Search for the cell housing the specified text and yield its [X, Y] center coordinate. 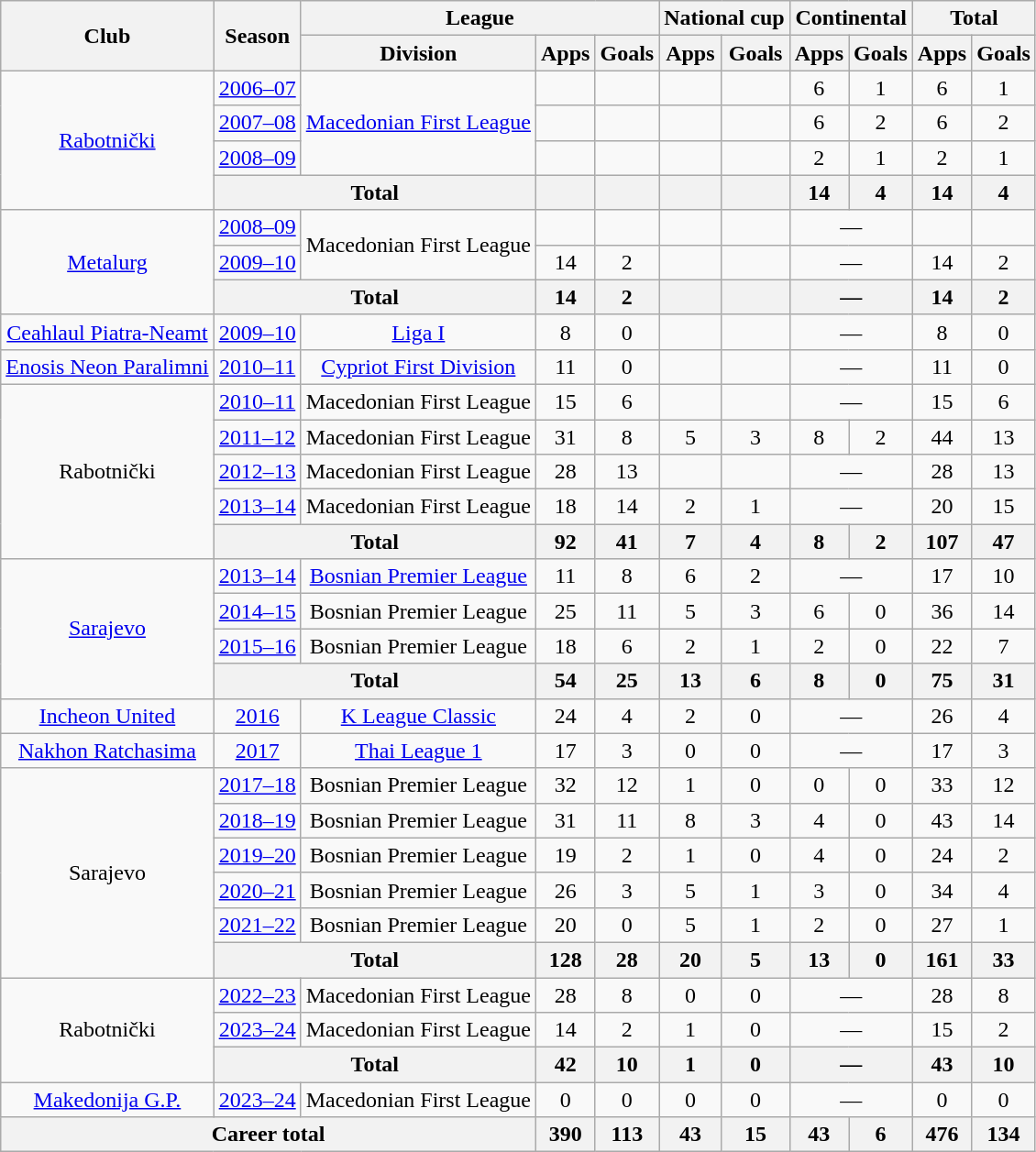
32 [566, 785]
41 [627, 542]
2007–08 [257, 123]
134 [1004, 1135]
Continental [851, 18]
Cypriot First Division [418, 367]
128 [566, 960]
K League Classic [418, 716]
75 [942, 681]
54 [566, 681]
Makedonija G.P. [107, 1100]
36 [942, 611]
19 [566, 855]
Season [257, 36]
Metalurg [107, 262]
44 [942, 437]
Career total [269, 1135]
2018–19 [257, 820]
2006–07 [257, 88]
22 [942, 646]
Enosis Neon Paralimni [107, 367]
Liga I [418, 332]
2017 [257, 751]
2014–15 [257, 611]
47 [1004, 542]
2019–20 [257, 855]
2012–13 [257, 472]
113 [627, 1135]
Division [418, 53]
34 [942, 890]
2011–12 [257, 437]
2017–18 [257, 785]
2015–16 [257, 646]
2020–21 [257, 890]
476 [942, 1135]
161 [942, 960]
National cup [724, 18]
27 [942, 925]
92 [566, 542]
107 [942, 542]
Nakhon Ratchasima [107, 751]
Incheon United [107, 716]
2021–22 [257, 925]
390 [566, 1135]
Thai League 1 [418, 751]
Club [107, 36]
2022–23 [257, 994]
42 [566, 1065]
League [479, 18]
2016 [257, 716]
Ceahlaul Piatra-Neamt [107, 332]
